For the text-containing cell, return its midpoint in [X, Y] coordinate format. 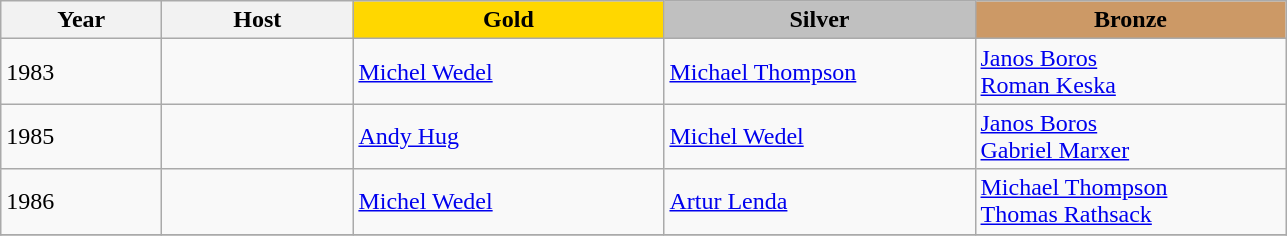
Andy Hug [508, 136]
Michael Thompson [820, 72]
Artur Lenda [820, 202]
Year [82, 20]
Janos BorosRoman Keska [1130, 72]
Host [258, 20]
Gold [508, 20]
1983 [82, 72]
1986 [82, 202]
Janos BorosGabriel Marxer [1130, 136]
Bronze [1130, 20]
1985 [82, 136]
Silver [820, 20]
Michael ThompsonThomas Rathsack [1130, 202]
